Extract the [X, Y] coordinate from the center of the cell holding the provided text.  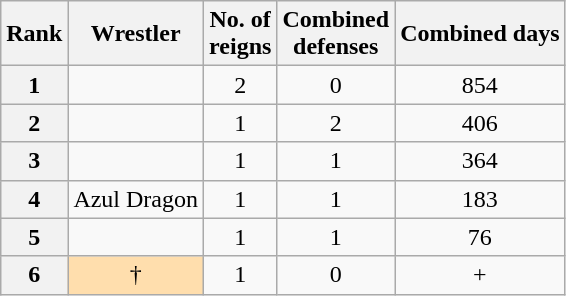
6 [34, 275]
Combined defenses [336, 34]
76 [480, 237]
Wrestler [136, 34]
3 [34, 161]
183 [480, 199]
No. ofreigns [240, 34]
5 [34, 237]
854 [480, 85]
† [136, 275]
406 [480, 123]
Combined days [480, 34]
364 [480, 161]
4 [34, 199]
Azul Dragon [136, 199]
+ [480, 275]
Rank [34, 34]
